Identify which cell holds the provided text, then report its [X, Y] central coordinate. 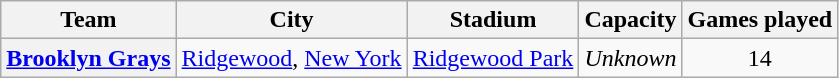
Ridgewood Park [493, 58]
Stadium [493, 20]
Team [88, 20]
Games played [760, 20]
Brooklyn Grays [88, 58]
Capacity [630, 20]
14 [760, 58]
City [292, 20]
Ridgewood, New York [292, 58]
Unknown [630, 58]
